Capture the cell that displays the provided text and extract its (X, Y) central coordinate. 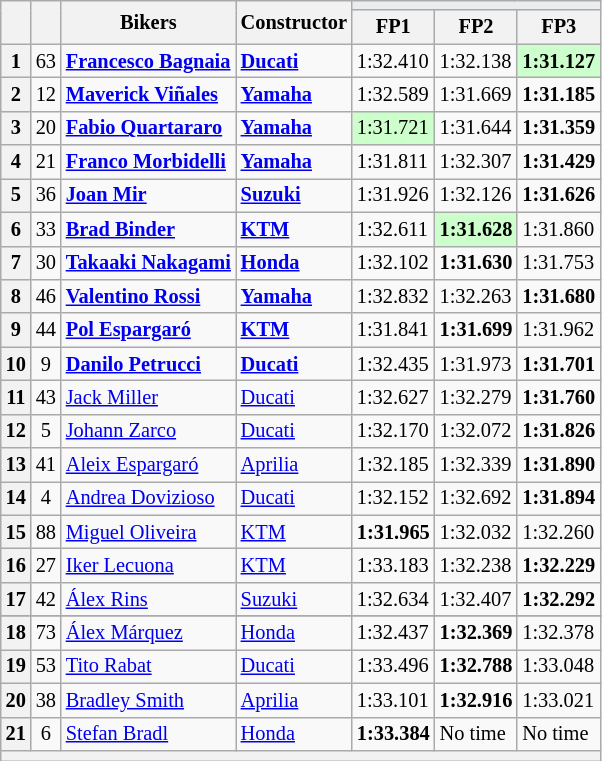
1:31.760 (558, 397)
1 (16, 61)
1:31.965 (394, 532)
FP3 (558, 27)
19 (16, 666)
53 (46, 666)
1:31.890 (558, 465)
Constructor (294, 22)
1:32.435 (394, 364)
1:32.788 (476, 666)
1:32.279 (476, 397)
1:32.692 (476, 498)
1:31.701 (558, 364)
Fabio Quartararo (148, 128)
1:31.626 (558, 195)
Danilo Petrucci (148, 364)
10 (16, 364)
1:31.699 (476, 330)
1:32.260 (558, 532)
1:32.437 (394, 633)
1:31.841 (394, 330)
FP1 (394, 27)
1:32.138 (476, 61)
1:32.611 (394, 229)
1:31.680 (558, 296)
Bikers (148, 22)
1:32.634 (394, 599)
1:31.962 (558, 330)
1:32.307 (476, 162)
38 (46, 700)
7 (16, 263)
18 (16, 633)
Andrea Dovizioso (148, 498)
1:31.894 (558, 498)
Brad Binder (148, 229)
44 (46, 330)
Iker Lecuona (148, 565)
2 (16, 94)
1:32.369 (476, 633)
1:33.384 (394, 734)
73 (46, 633)
Francesco Bagnaia (148, 61)
Tito Rabat (148, 666)
1:33.101 (394, 700)
1:31.926 (394, 195)
Aleix Espargaró (148, 465)
27 (46, 565)
1:32.185 (394, 465)
14 (16, 498)
1:33.183 (394, 565)
1:31.973 (476, 364)
88 (46, 532)
1:32.916 (476, 700)
1:32.072 (476, 431)
Franco Morbidelli (148, 162)
FP2 (476, 27)
46 (46, 296)
Bradley Smith (148, 700)
1:33.021 (558, 700)
15 (16, 532)
1:31.628 (476, 229)
1:32.229 (558, 565)
Johann Zarco (148, 431)
1:32.170 (394, 431)
1:31.127 (558, 61)
1:32.238 (476, 565)
1:32.102 (394, 263)
Joan Mir (148, 195)
1:32.407 (476, 599)
1:31.644 (476, 128)
1:32.627 (394, 397)
Stefan Bradl (148, 734)
1:31.185 (558, 94)
3 (16, 128)
Pol Espargaró (148, 330)
30 (46, 263)
1:31.860 (558, 229)
1:32.032 (476, 532)
13 (16, 465)
36 (46, 195)
1:31.429 (558, 162)
Álex Rins (148, 599)
Álex Márquez (148, 633)
1:31.811 (394, 162)
1:31.826 (558, 431)
1:31.669 (476, 94)
1:32.589 (394, 94)
1:31.630 (476, 263)
17 (16, 599)
41 (46, 465)
1:32.410 (394, 61)
42 (46, 599)
1:32.152 (394, 498)
1:33.048 (558, 666)
1:31.359 (558, 128)
Valentino Rossi (148, 296)
1:31.721 (394, 128)
1:32.339 (476, 465)
1:33.496 (394, 666)
Jack Miller (148, 397)
1:32.378 (558, 633)
8 (16, 296)
Miguel Oliveira (148, 532)
1:32.263 (476, 296)
1:31.753 (558, 263)
1:32.126 (476, 195)
16 (16, 565)
11 (16, 397)
Maverick Viñales (148, 94)
33 (46, 229)
43 (46, 397)
1:32.292 (558, 599)
63 (46, 61)
1:32.832 (394, 296)
Takaaki Nakagami (148, 263)
